Return (x, y) of the center of cell containing provided text 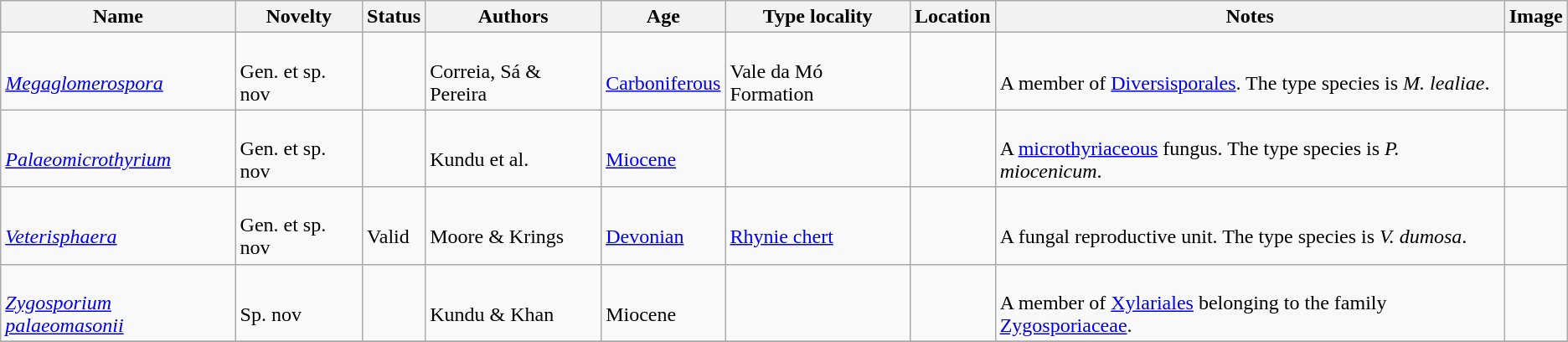
Sp. nov (299, 303)
A member of Diversisporales. The type species is M. lealiae. (1250, 71)
Novelty (299, 17)
Kundu et al. (513, 148)
Megaglomerospora (118, 71)
Location (952, 17)
Palaeomicrothyrium (118, 148)
Age (663, 17)
A fungal reproductive unit. The type species is V. dumosa. (1250, 225)
Type locality (818, 17)
Correia, Sá & Pereira (513, 71)
Kundu & Khan (513, 303)
Veterisphaera (118, 225)
Name (118, 17)
Vale da Mó Formation (818, 71)
Authors (513, 17)
Zygosporium palaeomasonii (118, 303)
Rhynie chert (818, 225)
A microthyriaceous fungus. The type species is P. miocenicum. (1250, 148)
Carboniferous (663, 71)
Moore & Krings (513, 225)
Valid (394, 225)
Notes (1250, 17)
Status (394, 17)
Devonian (663, 225)
A member of Xylariales belonging to the family Zygosporiaceae. (1250, 303)
Image (1536, 17)
